Find where the given text appears and provide that cell's center as (x, y) coordinate. 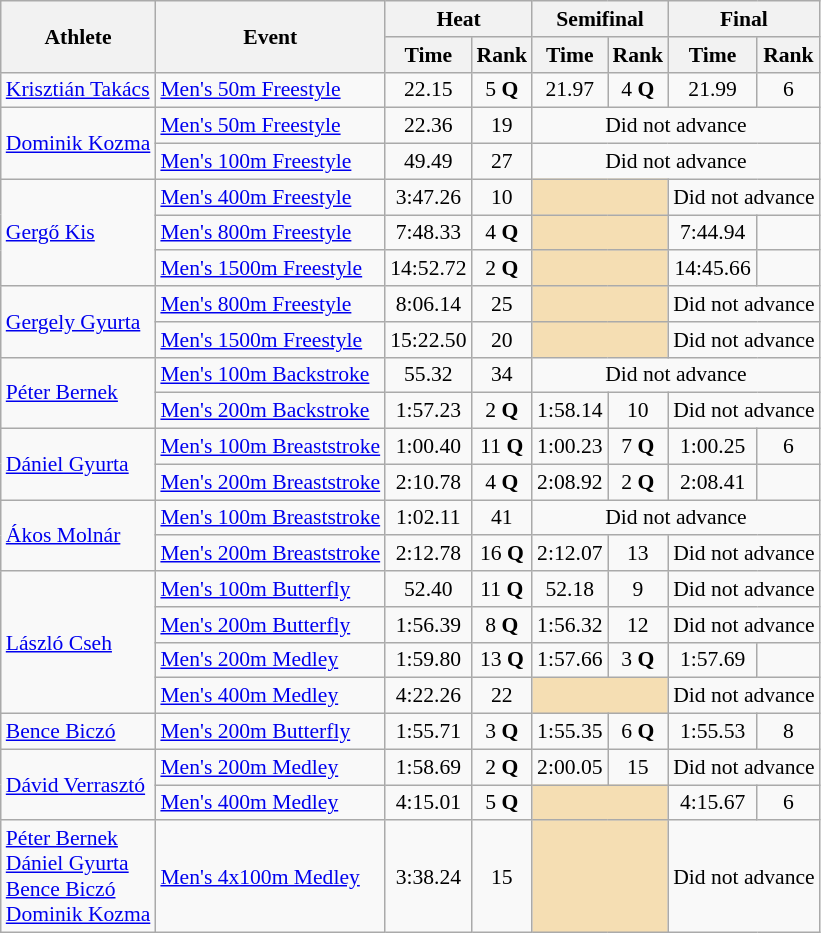
2:00.05 (570, 767)
52.18 (570, 589)
4:15.67 (712, 803)
6 Q (638, 732)
Heat (458, 19)
1:55.53 (712, 732)
9 (638, 589)
21.99 (712, 90)
2:10.78 (428, 482)
15:22.50 (428, 340)
Gergő Kis (78, 232)
1:58.69 (428, 767)
8 (788, 732)
Péter BernekDániel GyurtaBence BiczóDominik Kozma (78, 877)
19 (502, 126)
Péter Bernek (78, 392)
7:44.94 (712, 233)
1:00.23 (570, 447)
Athlete (78, 36)
Krisztián Takács (78, 90)
Dominik Kozma (78, 144)
2:12.78 (428, 554)
8:06.14 (428, 304)
1:00.25 (712, 447)
13 (638, 554)
41 (502, 518)
3:38.24 (428, 877)
Men's 200m Backstroke (270, 411)
Men's 4x100m Medley (270, 877)
22 (502, 696)
1:58.14 (570, 411)
14:45.66 (712, 269)
1:02.11 (428, 518)
52.40 (428, 589)
27 (502, 162)
Dániel Gyurta (78, 464)
1:59.80 (428, 660)
Men's 100m Backstroke (270, 375)
1:55.71 (428, 732)
Men's 400m Freestyle (270, 197)
8 Q (502, 625)
1:00.40 (428, 447)
3:47.26 (428, 197)
Bence Biczó (78, 732)
László Cseh (78, 642)
Dávid Verrasztó (78, 784)
4:22.26 (428, 696)
22.36 (428, 126)
12 (638, 625)
Men's 100m Freestyle (270, 162)
1:57.69 (712, 660)
1:56.32 (570, 625)
Gergely Gyurta (78, 322)
Semifinal (600, 19)
1:57.23 (428, 411)
21.97 (570, 90)
2:12.07 (570, 554)
2:08.41 (712, 482)
Final (744, 19)
34 (502, 375)
4:15.01 (428, 803)
2:08.92 (570, 482)
Men's 100m Butterfly (270, 589)
Event (270, 36)
1:57.66 (570, 660)
49.49 (428, 162)
7 Q (638, 447)
16 Q (502, 554)
Ákos Molnár (78, 536)
14:52.72 (428, 269)
1:55.35 (570, 732)
55.32 (428, 375)
7:48.33 (428, 233)
22.15 (428, 90)
13 Q (502, 660)
25 (502, 304)
1:56.39 (428, 625)
20 (502, 340)
